Locate the cell with the specified text and output its (x, y) center coordinate. 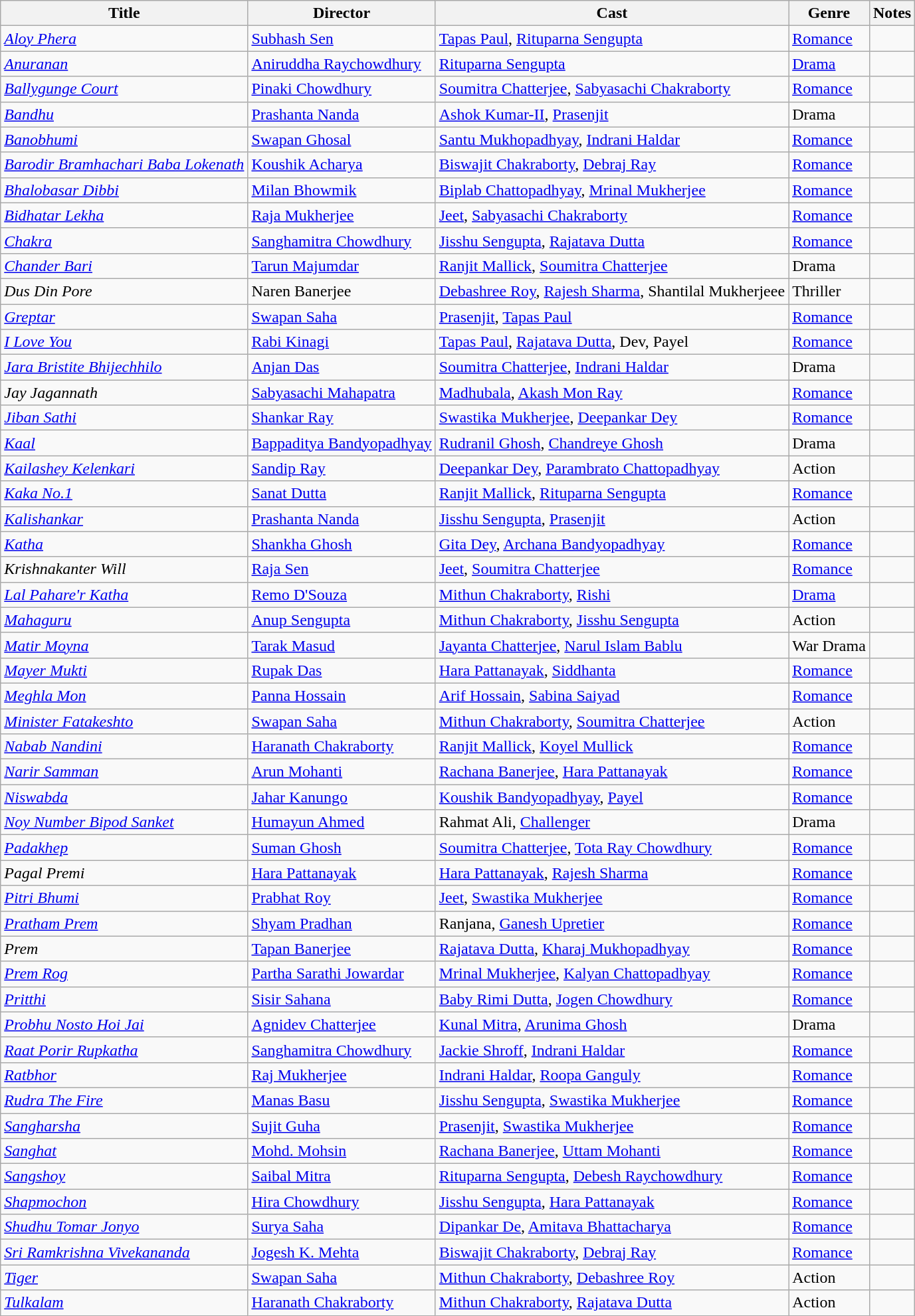
Kailashey Kelenkari (124, 468)
Aloy Phera (124, 39)
Arun Mohanti (342, 772)
I Love You (124, 342)
Minister Fatakeshto (124, 721)
Mahaguru (124, 620)
Tarak Masud (342, 645)
Deepankar Dey, Parambrato Chattopadhyay (611, 468)
Kunal Mitra, Arunima Ghosh (611, 1024)
Greptar (124, 317)
Pagal Premi (124, 873)
Nabab Nandini (124, 747)
Jahar Kanungo (342, 797)
Lal Pahare'r Katha (124, 595)
Jay Jagannath (124, 393)
Hara Pattanayak, Siddhanta (611, 670)
Gita Dey, Archana Bandyopadhyay (611, 544)
Humayun Ahmed (342, 822)
Jisshu Sengupta, Rajatava Dutta (611, 240)
Raat Porir Rupkatha (124, 1050)
Jeet, Sabyasachi Chakraborty (611, 215)
Raj Mukherjee (342, 1075)
Jara Bristite Bhijechhilo (124, 367)
Sri Ramkrishna Vivekananda (124, 1252)
Ashok Kumar-II, Prasenjit (611, 114)
Shapmochon (124, 1202)
Bidhatar Lekha (124, 215)
Mithun Chakraborty, Debashree Roy (611, 1277)
Chander Bari (124, 266)
Probhu Nosto Hoi Jai (124, 1024)
Tapas Paul, Rituparna Sengupta (611, 39)
Hara Pattanayak, Rajesh Sharma (611, 873)
Rahmat Ali, Challenger (611, 822)
Sabyasachi Mahapatra (342, 393)
Subhash Sen (342, 39)
Partha Sarathi Jowardar (342, 974)
Thriller (829, 291)
Raja Sen (342, 569)
Rajatava Dutta, Kharaj Mukhopadhyay (611, 949)
Biplab Chattopadhyay, Mrinal Mukherjee (611, 190)
Sisir Sahana (342, 999)
Baby Rimi Dutta, Jogen Chowdhury (611, 999)
Rachana Banerjee, Hara Pattanayak (611, 772)
Mohd. Mohsin (342, 1151)
Swapan Ghosal (342, 140)
Ranjana, Ganesh Upretier (611, 923)
Narir Samman (124, 772)
Debashree Roy, Rajesh Sharma, Shantilal Mukherjeee (611, 291)
Prem (124, 949)
Panna Hossain (342, 696)
Swastika Mukherjee, Deepankar Dey (611, 418)
Tiger (124, 1277)
Tarun Majumdar (342, 266)
Aniruddha Raychowdhury (342, 64)
Tapan Banerjee (342, 949)
Indrani Haldar, Roopa Ganguly (611, 1075)
Pitri Bhumi (124, 898)
Ratbhor (124, 1075)
Jisshu Sengupta, Hara Pattanayak (611, 1202)
Saibal Mitra (342, 1176)
Ranjit Mallick, Rituparna Sengupta (611, 494)
Jisshu Sengupta, Swastika Mukherjee (611, 1100)
Notes (892, 13)
Niswabda (124, 797)
Noy Number Bipod Sanket (124, 822)
War Drama (829, 645)
Jayanta Chatterjee, Narul Islam Bablu (611, 645)
Prabhat Roy (342, 898)
Rabi Kinagi (342, 342)
Banobhumi (124, 140)
Arif Hossain, Sabina Saiyad (611, 696)
Koushik Acharya (342, 165)
Soumitra Chatterjee, Sabyasachi Chakraborty (611, 89)
Pratham Prem (124, 923)
Soumitra Chatterjee, Tota Ray Chowdhury (611, 848)
Dus Din Pore (124, 291)
Title (124, 13)
Jackie Shroff, Indrani Haldar (611, 1050)
Chakra (124, 240)
Katha (124, 544)
Sanat Dutta (342, 494)
Mithun Chakraborty, Rajatava Dutta (611, 1303)
Mrinal Mukherjee, Kalyan Chattopadhyay (611, 974)
Mayer Mukti (124, 670)
Manas Basu (342, 1100)
Rudranil Ghosh, Chandreye Ghosh (611, 443)
Mithun Chakraborty, Jisshu Sengupta (611, 620)
Mithun Chakraborty, Rishi (611, 595)
Kaka No.1 (124, 494)
Kaal (124, 443)
Pritthi (124, 999)
Rituparna Sengupta, Debesh Raychowdhury (611, 1176)
Mithun Chakraborty, Soumitra Chatterjee (611, 721)
Agnidev Chatterjee (342, 1024)
Rudra The Fire (124, 1100)
Sujit Guha (342, 1126)
Jogesh K. Mehta (342, 1252)
Matir Moyna (124, 645)
Jeet, Swastika Mukherjee (611, 898)
Koushik Bandyopadhyay, Payel (611, 797)
Ranjit Mallick, Koyel Mullick (611, 747)
Anup Sengupta (342, 620)
Bandhu (124, 114)
Kalishankar (124, 519)
Meghla Mon (124, 696)
Surya Saha (342, 1227)
Dipankar De, Amitava Bhattacharya (611, 1227)
Padakhep (124, 848)
Prem Rog (124, 974)
Shyam Pradhan (342, 923)
Suman Ghosh (342, 848)
Shudhu Tomar Jonyo (124, 1227)
Raja Mukherjee (342, 215)
Ballygunge Court (124, 89)
Remo D'Souza (342, 595)
Jisshu Sengupta, Prasenjit (611, 519)
Ranjit Mallick, Soumitra Chatterjee (611, 266)
Santu Mukhopadhyay, Indrani Haldar (611, 140)
Milan Bhowmik (342, 190)
Bappaditya Bandyopadhyay (342, 443)
Cast (611, 13)
Genre (829, 13)
Sangshoy (124, 1176)
Hara Pattanayak (342, 873)
Tulkalam (124, 1303)
Director (342, 13)
Rupak Das (342, 670)
Sangharsha (124, 1126)
Hira Chowdhury (342, 1202)
Jiban Sathi (124, 418)
Tapas Paul, Rajatava Dutta, Dev, Payel (611, 342)
Sanghat (124, 1151)
Anuranan (124, 64)
Shankha Ghosh (342, 544)
Prasenjit, Swastika Mukherjee (611, 1126)
Rachana Banerjee, Uttam Mohanti (611, 1151)
Madhubala, Akash Mon Ray (611, 393)
Anjan Das (342, 367)
Shankar Ray (342, 418)
Barodir Bramhachari Baba Lokenath (124, 165)
Prasenjit, Tapas Paul (611, 317)
Pinaki Chowdhury (342, 89)
Jeet, Soumitra Chatterjee (611, 569)
Naren Banerjee (342, 291)
Sandip Ray (342, 468)
Krishnakanter Will (124, 569)
Rituparna Sengupta (611, 64)
Bhalobasar Dibbi (124, 190)
Soumitra Chatterjee, Indrani Haldar (611, 367)
